Output the (x, y) coordinate of the center of the cell containing the given text.  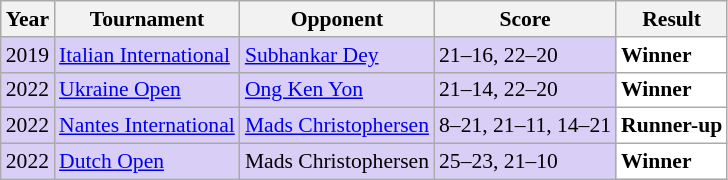
Italian International (147, 55)
25–23, 21–10 (525, 162)
21–16, 22–20 (525, 55)
Year (28, 19)
Subhankar Dey (337, 55)
8–21, 21–11, 14–21 (525, 126)
Nantes International (147, 126)
Ong Ken Yon (337, 90)
21–14, 22–20 (525, 90)
Opponent (337, 19)
Result (672, 19)
2019 (28, 55)
Score (525, 19)
Ukraine Open (147, 90)
Tournament (147, 19)
Runner-up (672, 126)
Dutch Open (147, 162)
